Return the [X, Y] coordinate for the center point of the cell that contains the specified text.  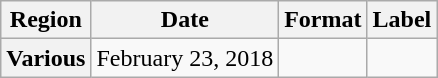
Various [46, 58]
February 23, 2018 [185, 58]
Format [323, 20]
Region [46, 20]
Date [185, 20]
Label [402, 20]
